Extract the [x, y] coordinate from the center of the cell holding the provided text.  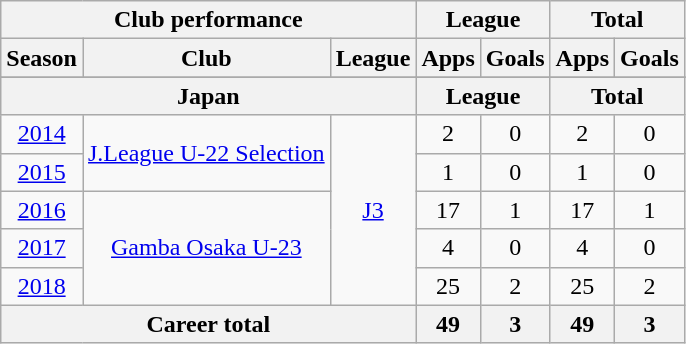
2014 [42, 134]
Club performance [208, 20]
2016 [42, 210]
Club [206, 58]
2018 [42, 286]
Gamba Osaka U-23 [206, 248]
Japan [208, 96]
Season [42, 58]
2015 [42, 172]
Career total [208, 324]
2017 [42, 248]
J.League U-22 Selection [206, 153]
J3 [373, 210]
